Pinpoint the cell where the given text exists, returning its (x, y) midpoint coordinate. 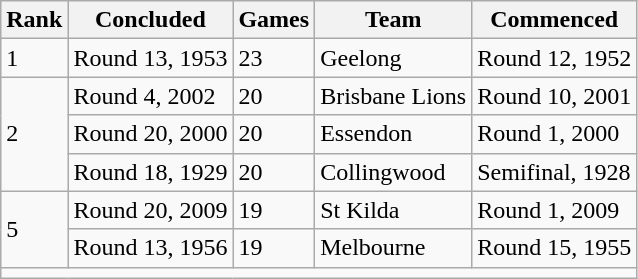
Commenced (554, 20)
Round 1, 2009 (554, 210)
5 (34, 229)
Melbourne (394, 248)
Collingwood (394, 172)
Round 10, 2001 (554, 96)
Essendon (394, 134)
Round 20, 2009 (150, 210)
Round 13, 1953 (150, 58)
Geelong (394, 58)
Concluded (150, 20)
Round 12, 1952 (554, 58)
Rank (34, 20)
2 (34, 134)
Round 18, 1929 (150, 172)
St Kilda (394, 210)
Round 13, 1956 (150, 248)
Semifinal, 1928 (554, 172)
Games (274, 20)
Round 4, 2002 (150, 96)
23 (274, 58)
Team (394, 20)
1 (34, 58)
Round 20, 2000 (150, 134)
Round 1, 2000 (554, 134)
Brisbane Lions (394, 96)
Round 15, 1955 (554, 248)
